Identify which cell holds the provided text, then report its (x, y) central coordinate. 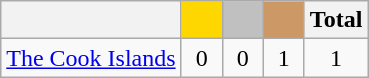
Total (336, 20)
The Cook Islands (91, 58)
